Search for the cell housing the specified text and yield its (X, Y) center coordinate. 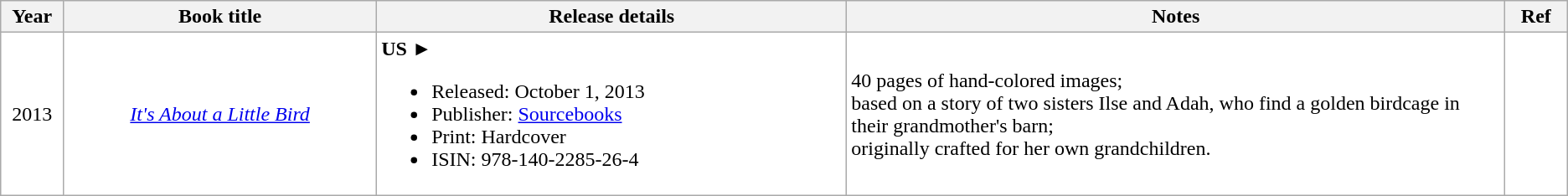
2013 (32, 114)
It's About a Little Bird (220, 114)
Ref (1536, 17)
US ►Released: October 1, 2013Publisher: SourcebooksPrint: HardcoverISIN: 978-140-2285-26-4 (611, 114)
Release details (611, 17)
Year (32, 17)
Notes (1176, 17)
Book title (220, 17)
